Scan for the cell matching the given text and deliver its [X, Y] coordinate at center. 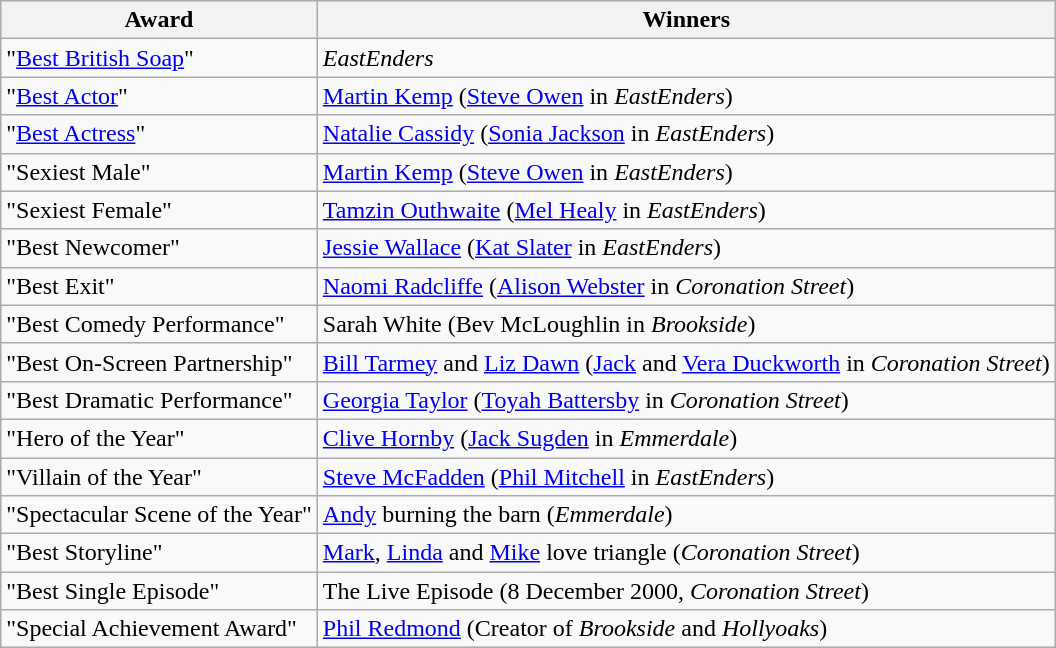
Bill Tarmey and Liz Dawn (Jack and Vera Duckworth in Coronation Street) [686, 362]
"Best Dramatic Performance" [160, 400]
Georgia Taylor (Toyah Battersby in Coronation Street) [686, 400]
"Special Achievement Award" [160, 629]
"Sexiest Male" [160, 172]
"Best Storyline" [160, 553]
"Best British Soap" [160, 58]
Naomi Radcliffe (Alison Webster in Coronation Street) [686, 286]
Natalie Cassidy (Sonia Jackson in EastEnders) [686, 134]
EastEnders [686, 58]
Winners [686, 20]
"Best Actor" [160, 96]
Jessie Wallace (Kat Slater in EastEnders) [686, 248]
"Best Newcomer" [160, 248]
"Hero of the Year" [160, 438]
The Live Episode (8 December 2000, Coronation Street) [686, 591]
Phil Redmond (Creator of Brookside and Hollyoaks) [686, 629]
"Sexiest Female" [160, 210]
"Best Actress" [160, 134]
"Best Exit" [160, 286]
"Best Comedy Performance" [160, 324]
Mark, Linda and Mike love triangle (Coronation Street) [686, 553]
Sarah White (Bev McLoughlin in Brookside) [686, 324]
Award [160, 20]
"Best Single Episode" [160, 591]
Andy burning the barn (Emmerdale) [686, 515]
"Best On-Screen Partnership" [160, 362]
Tamzin Outhwaite (Mel Healy in EastEnders) [686, 210]
"Spectacular Scene of the Year" [160, 515]
"Villain of the Year" [160, 477]
Steve McFadden (Phil Mitchell in EastEnders) [686, 477]
Clive Hornby (Jack Sugden in Emmerdale) [686, 438]
